Provide the [x, y] coordinate of the cell's center where the given text is located.  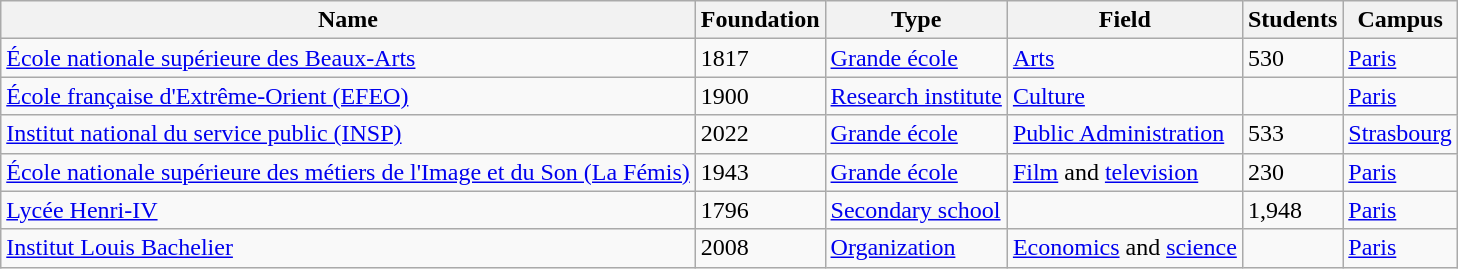
230 [1292, 172]
Field [1124, 20]
Public Administration [1124, 134]
Institut Louis Bachelier [348, 248]
Research institute [916, 96]
Campus [1400, 20]
Economics and science [1124, 248]
École nationale supérieure des métiers de l'Image et du Son (La Fémis) [348, 172]
Arts [1124, 58]
Lycée Henri-IV [348, 210]
1943 [760, 172]
2022 [760, 134]
Film and television [1124, 172]
Type [916, 20]
2008 [760, 248]
Organization [916, 248]
1,948 [1292, 210]
Culture [1124, 96]
Students [1292, 20]
Strasbourg [1400, 134]
1900 [760, 96]
École nationale supérieure des Beaux-Arts [348, 58]
533 [1292, 134]
1796 [760, 210]
École française d'Extrême-Orient (EFEO) [348, 96]
Secondary school [916, 210]
530 [1292, 58]
Name [348, 20]
Institut national du service public (INSP) [348, 134]
Foundation [760, 20]
1817 [760, 58]
